Extract the [x, y] coordinate from the center of the cell holding the provided text.  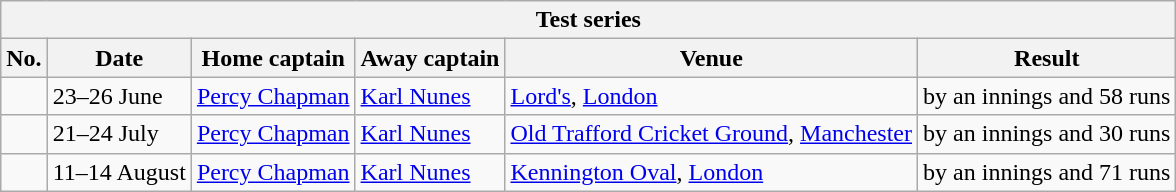
21–24 July [119, 134]
Result [1047, 58]
Test series [588, 20]
by an innings and 71 runs [1047, 172]
23–26 June [119, 96]
Date [119, 58]
11–14 August [119, 172]
No. [24, 58]
Lord's, London [712, 96]
Venue [712, 58]
Kennington Oval, London [712, 172]
Away captain [430, 58]
Home captain [273, 58]
Old Trafford Cricket Ground, Manchester [712, 134]
by an innings and 58 runs [1047, 96]
by an innings and 30 runs [1047, 134]
